Detect which cell encompasses the target text, then output its [X, Y] center coordinate. 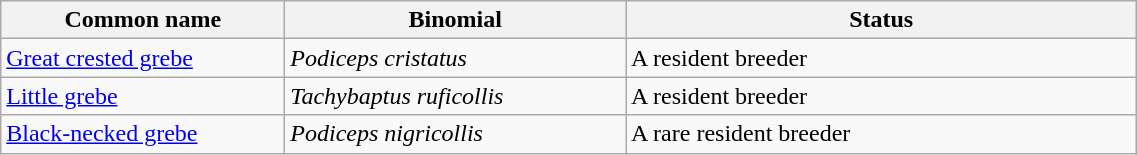
Black-necked grebe [143, 134]
Status [882, 20]
Podiceps nigricollis [456, 134]
Common name [143, 20]
Great crested grebe [143, 58]
Tachybaptus ruficollis [456, 96]
A rare resident breeder [882, 134]
Binomial [456, 20]
Little grebe [143, 96]
Podiceps cristatus [456, 58]
